Scan for the cell matching the given text and deliver its [x, y] coordinate at center. 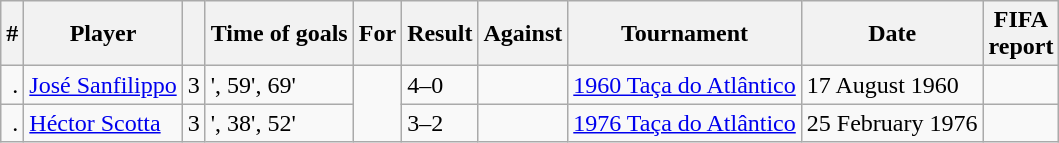
# [12, 34]
Time of goals [279, 34]
FIFAreport [1021, 34]
3–2 [440, 123]
José Sanfilippo [103, 85]
Result [440, 34]
', 38', 52' [279, 123]
25 February 1976 [892, 123]
1976 Taça do Atlântico [685, 123]
4–0 [440, 85]
Player [103, 34]
', 59', 69' [279, 85]
1960 Taça do Atlântico [685, 85]
Héctor Scotta [103, 123]
17 August 1960 [892, 85]
Against [523, 34]
For [377, 34]
Date [892, 34]
Tournament [685, 34]
